Detect which cell encompasses the target text, then output its [X, Y] center coordinate. 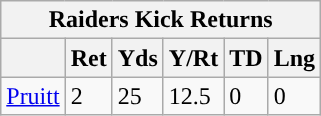
Lng [294, 58]
TD [246, 58]
Pruitt [33, 96]
Raiders Kick Returns [161, 20]
Y/Rt [193, 58]
Yds [138, 58]
25 [138, 96]
Ret [88, 58]
12.5 [193, 96]
2 [88, 96]
